Search for the cell housing the specified text and yield its (X, Y) center coordinate. 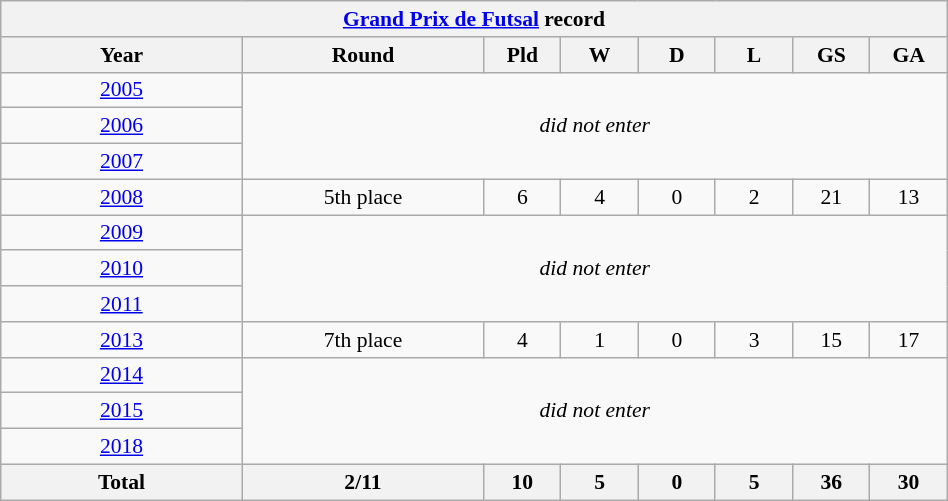
2011 (122, 304)
L (754, 55)
Round (362, 55)
2007 (122, 162)
21 (832, 197)
2008 (122, 197)
2 (754, 197)
2/11 (362, 482)
13 (908, 197)
6 (522, 197)
2018 (122, 447)
2015 (122, 411)
GA (908, 55)
10 (522, 482)
Pld (522, 55)
15 (832, 340)
17 (908, 340)
2005 (122, 90)
Total (122, 482)
Grand Prix de Futsal record (474, 19)
W (600, 55)
GS (832, 55)
Year (122, 55)
2014 (122, 375)
2006 (122, 126)
5th place (362, 197)
2009 (122, 233)
2013 (122, 340)
1 (600, 340)
36 (832, 482)
7th place (362, 340)
3 (754, 340)
30 (908, 482)
2010 (122, 269)
D (676, 55)
